Capture the cell that displays the provided text and extract its (x, y) central coordinate. 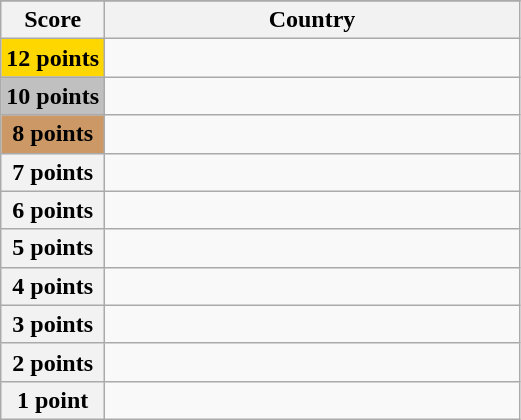
Score (53, 20)
8 points (53, 134)
3 points (53, 324)
6 points (53, 210)
4 points (53, 286)
2 points (53, 362)
5 points (53, 248)
10 points (53, 96)
Country (312, 20)
1 point (53, 400)
12 points (53, 58)
7 points (53, 172)
